Detect which cell encompasses the target text, then output its (X, Y) center coordinate. 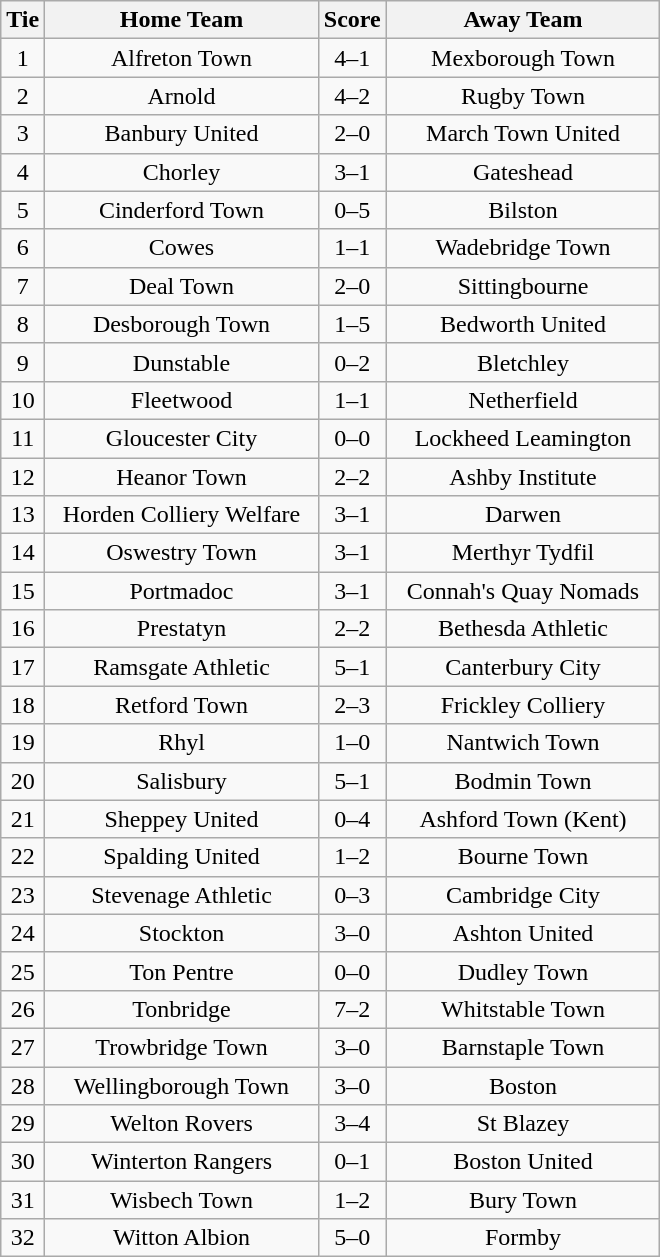
Ton Pentre (182, 971)
Score (352, 20)
Darwen (523, 515)
Prestatyn (182, 629)
20 (23, 781)
Cambridge City (523, 895)
7 (23, 286)
Banbury United (182, 134)
0–5 (352, 210)
Trowbridge Town (182, 1047)
3–4 (352, 1124)
Away Team (523, 20)
Nantwich Town (523, 743)
17 (23, 667)
0–3 (352, 895)
Rhyl (182, 743)
2–3 (352, 705)
1 (23, 58)
Bethesda Athletic (523, 629)
Mexborough Town (523, 58)
Deal Town (182, 286)
Ashford Town (Kent) (523, 819)
21 (23, 819)
30 (23, 1162)
Retford Town (182, 705)
26 (23, 1009)
Ashby Institute (523, 477)
Ashton United (523, 933)
Bilston (523, 210)
Cinderford Town (182, 210)
Chorley (182, 172)
16 (23, 629)
Bodmin Town (523, 781)
Tie (23, 20)
0–1 (352, 1162)
Witton Albion (182, 1238)
Alfreton Town (182, 58)
Oswestry Town (182, 553)
Bourne Town (523, 857)
7–2 (352, 1009)
Ramsgate Athletic (182, 667)
5–0 (352, 1238)
Desborough Town (182, 324)
22 (23, 857)
Wellingborough Town (182, 1085)
Connah's Quay Nomads (523, 591)
12 (23, 477)
Lockheed Leamington (523, 438)
Bedworth United (523, 324)
18 (23, 705)
Frickley Colliery (523, 705)
Whitstable Town (523, 1009)
6 (23, 248)
Welton Rovers (182, 1124)
Rugby Town (523, 96)
31 (23, 1200)
Spalding United (182, 857)
24 (23, 933)
0–4 (352, 819)
29 (23, 1124)
Wisbech Town (182, 1200)
Dunstable (182, 362)
Dudley Town (523, 971)
14 (23, 553)
25 (23, 971)
2 (23, 96)
Gateshead (523, 172)
Wadebridge Town (523, 248)
0–2 (352, 362)
Bletchley (523, 362)
23 (23, 895)
Tonbridge (182, 1009)
4–1 (352, 58)
Sheppey United (182, 819)
Sittingbourne (523, 286)
Formby (523, 1238)
11 (23, 438)
Boston (523, 1085)
32 (23, 1238)
8 (23, 324)
19 (23, 743)
Canterbury City (523, 667)
Fleetwood (182, 400)
Cowes (182, 248)
28 (23, 1085)
March Town United (523, 134)
Merthyr Tydfil (523, 553)
1–5 (352, 324)
4 (23, 172)
4–2 (352, 96)
Gloucester City (182, 438)
Arnold (182, 96)
5 (23, 210)
13 (23, 515)
9 (23, 362)
27 (23, 1047)
Stevenage Athletic (182, 895)
Horden Colliery Welfare (182, 515)
Portmadoc (182, 591)
Heanor Town (182, 477)
Bury Town (523, 1200)
Boston United (523, 1162)
15 (23, 591)
Home Team (182, 20)
Salisbury (182, 781)
Stockton (182, 933)
St Blazey (523, 1124)
10 (23, 400)
Barnstaple Town (523, 1047)
Netherfield (523, 400)
1–0 (352, 743)
Winterton Rangers (182, 1162)
3 (23, 134)
